Pinpoint the cell where the given text exists, returning its [X, Y] midpoint coordinate. 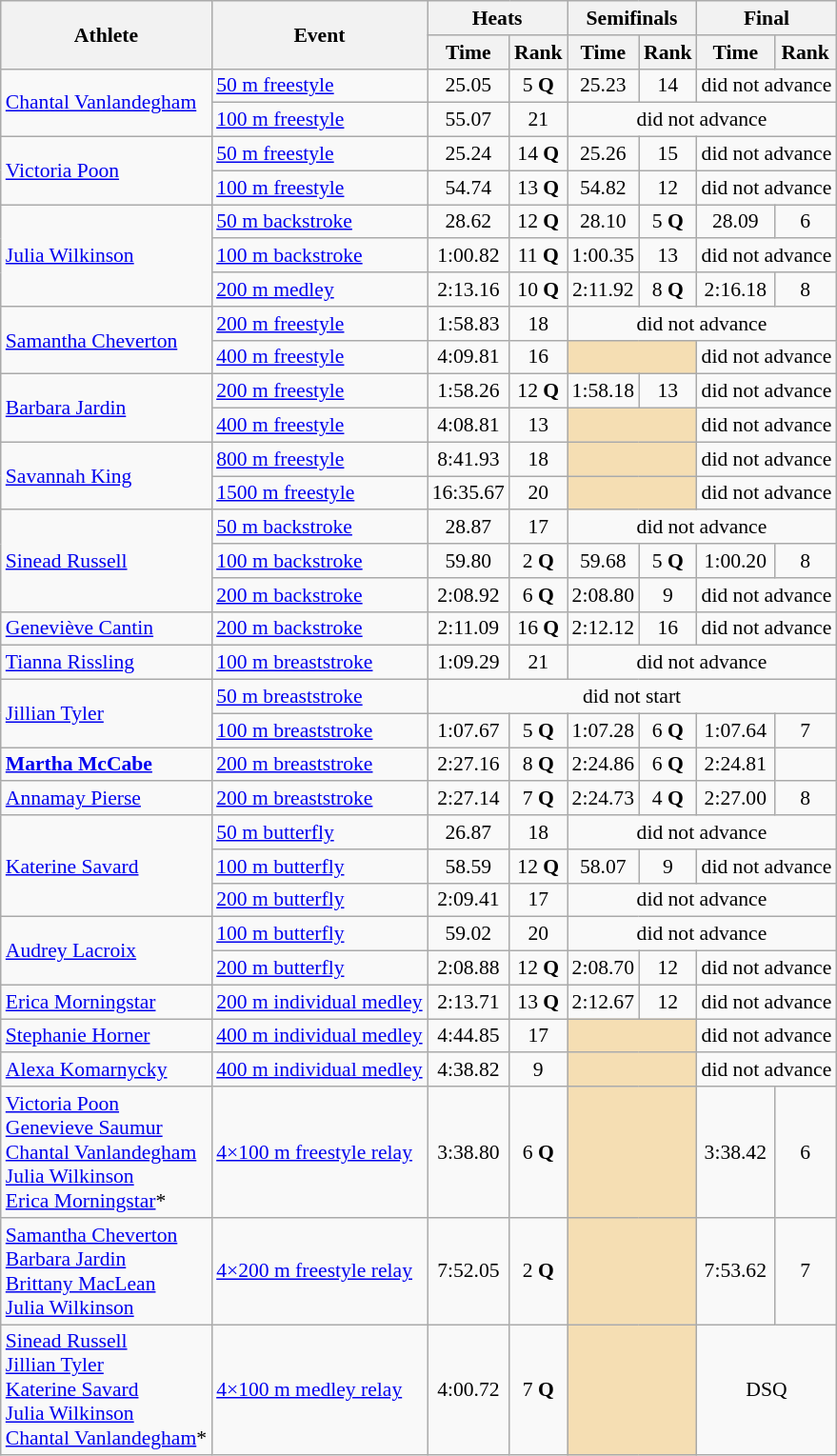
1:07.28 [604, 730]
4:44.85 [468, 1036]
Barbara Jardin [107, 408]
2:27.00 [735, 799]
2:16.18 [735, 289]
10 Q [539, 289]
Julia Wilkinson [107, 255]
Samantha Cheverton [107, 341]
2:08.70 [604, 968]
2:11.92 [604, 289]
2:12.67 [604, 1002]
4×100 m medley relay [320, 1390]
54.82 [604, 188]
2:13.71 [468, 1002]
3:38.80 [468, 1152]
Audrey Lacroix [107, 950]
Victoria PoonGenevieve SaumurChantal VanlandeghamJulia WilkinsonErica Morningstar* [107, 1152]
Sinead RussellJillian TylerKaterine SavardJulia WilkinsonChantal Vanlandegham* [107, 1390]
Chantal Vanlandegham [107, 103]
200 m individual medley [320, 1002]
800 m freestyle [320, 459]
11 Q [539, 256]
Heats [497, 18]
4:00.72 [468, 1390]
Alexa Komarnycky [107, 1070]
1:07.67 [468, 730]
50 m butterfly [320, 832]
55.07 [468, 120]
14 [668, 86]
Erica Morningstar [107, 1002]
54.74 [468, 188]
DSQ [767, 1390]
4×100 m freestyle relay [320, 1152]
Sinead Russell [107, 562]
15 [668, 154]
2:27.14 [468, 799]
did not start [632, 697]
25.05 [468, 86]
Martha McCabe [107, 765]
4 Q [668, 799]
1:00.82 [468, 256]
4×200 m freestyle relay [320, 1271]
26.87 [468, 832]
Katerine Savard [107, 867]
25.23 [604, 86]
1:58.83 [468, 324]
16:35.67 [468, 493]
1:58.18 [604, 391]
2:24.81 [735, 765]
Stephanie Horner [107, 1036]
1:00.20 [735, 561]
28.87 [468, 528]
Victoria Poon [107, 171]
Semifinals [632, 18]
59.68 [604, 561]
2:08.92 [468, 595]
25.24 [468, 154]
Tianna Rissling [107, 663]
2:08.80 [604, 595]
59.80 [468, 561]
Samantha ChevertonBarbara JardinBrittany MacLeanJulia Wilkinson [107, 1271]
2:24.86 [604, 765]
1:58.26 [468, 391]
Jillian Tyler [107, 714]
Final [767, 18]
200 m medley [320, 289]
1:00.35 [604, 256]
58.07 [604, 867]
2:27.16 [468, 765]
Annamay Pierse [107, 799]
1:09.29 [468, 663]
2:09.41 [468, 900]
50 m breaststroke [320, 697]
28.10 [604, 222]
8:41.93 [468, 459]
2:24.73 [604, 799]
4:09.81 [468, 357]
1500 m freestyle [320, 493]
2:12.12 [604, 628]
2:11.09 [468, 628]
Geneviève Cantin [107, 628]
2:13.16 [468, 289]
16 Q [539, 628]
7:53.62 [735, 1271]
25.26 [604, 154]
59.02 [468, 934]
4:38.82 [468, 1070]
14 Q [539, 154]
28.09 [735, 222]
1:07.64 [735, 730]
4:08.81 [468, 426]
Event [320, 34]
58.59 [468, 867]
7:52.05 [468, 1271]
2:08.88 [468, 968]
3:38.42 [735, 1152]
Savannah King [107, 476]
Athlete [107, 34]
28.62 [468, 222]
